Locate the cell with the specified text and output its [X, Y] center coordinate. 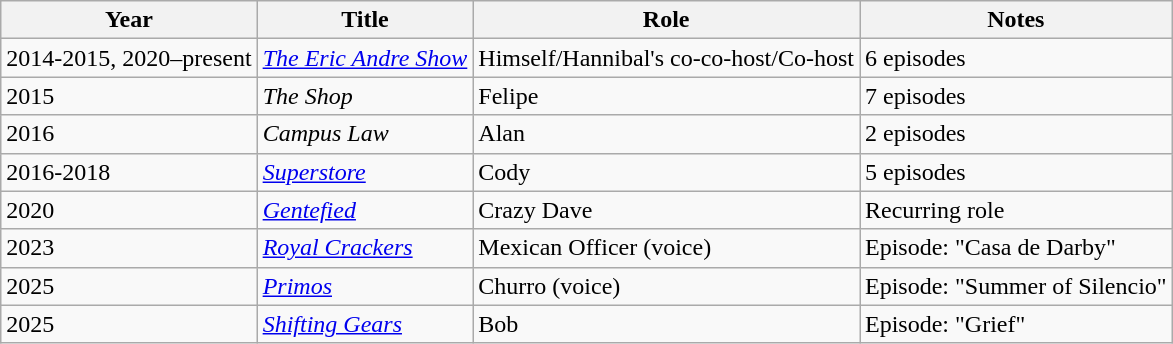
Superstore [365, 172]
Role [666, 20]
Notes [1016, 20]
Alan [666, 134]
6 episodes [1016, 58]
Year [129, 20]
Campus Law [365, 134]
2015 [129, 96]
2014-2015, 2020–present [129, 58]
2020 [129, 210]
Crazy Dave [666, 210]
Cody [666, 172]
Churro (voice) [666, 286]
Felipe [666, 96]
The Shop [365, 96]
Royal Crackers [365, 248]
5 episodes [1016, 172]
2016 [129, 134]
Gentefied [365, 210]
The Eric Andre Show [365, 58]
Primos [365, 286]
Episode: "Casa de Darby" [1016, 248]
2023 [129, 248]
Recurring role [1016, 210]
Episode: "Grief" [1016, 324]
2 episodes [1016, 134]
Bob [666, 324]
Episode: "Summer of Silencio" [1016, 286]
Mexican Officer (voice) [666, 248]
Title [365, 20]
Shifting Gears [365, 324]
7 episodes [1016, 96]
Himself/Hannibal's co-co-host/Co-host [666, 58]
2016-2018 [129, 172]
